Locate the cell with the specified text and output its [X, Y] center coordinate. 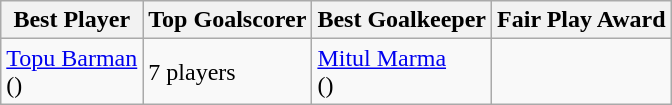
Fair Play Award [582, 20]
7 players [228, 72]
Topu Barman() [72, 72]
Best Goalkeeper [402, 20]
Top Goalscorer [228, 20]
Best Player [72, 20]
Mitul Marma() [402, 72]
